Find where the given text appears and provide that cell's center as (x, y) coordinate. 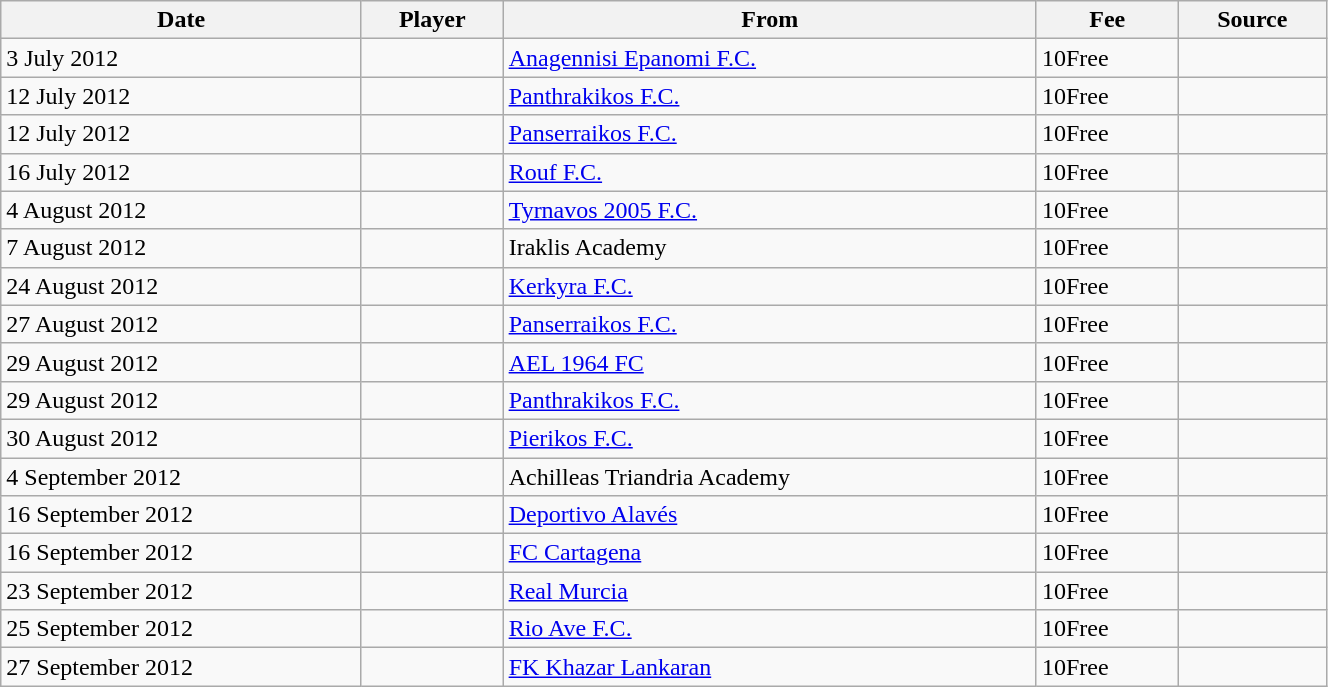
Real Murcia (770, 591)
16 July 2012 (182, 172)
Date (182, 20)
4 September 2012 (182, 477)
Fee (1107, 20)
27 August 2012 (182, 324)
AEL 1964 FC (770, 362)
24 August 2012 (182, 286)
Rouf F.C. (770, 172)
Source (1252, 20)
FC Cartagena (770, 553)
7 August 2012 (182, 248)
Anagennisi Epanomi F.C. (770, 58)
Rio Ave F.C. (770, 629)
FK Khazar Lankaran (770, 667)
4 August 2012 (182, 210)
30 August 2012 (182, 438)
Iraklis Academy (770, 248)
Pierikos F.C. (770, 438)
27 September 2012 (182, 667)
Player (432, 20)
25 September 2012 (182, 629)
From (770, 20)
Achilleas Triandria Academy (770, 477)
Deportivo Alavés (770, 515)
Tyrnavos 2005 F.C. (770, 210)
3 July 2012 (182, 58)
Kerkyra F.C. (770, 286)
23 September 2012 (182, 591)
